Find where the given text appears and provide that cell's center as [x, y] coordinate. 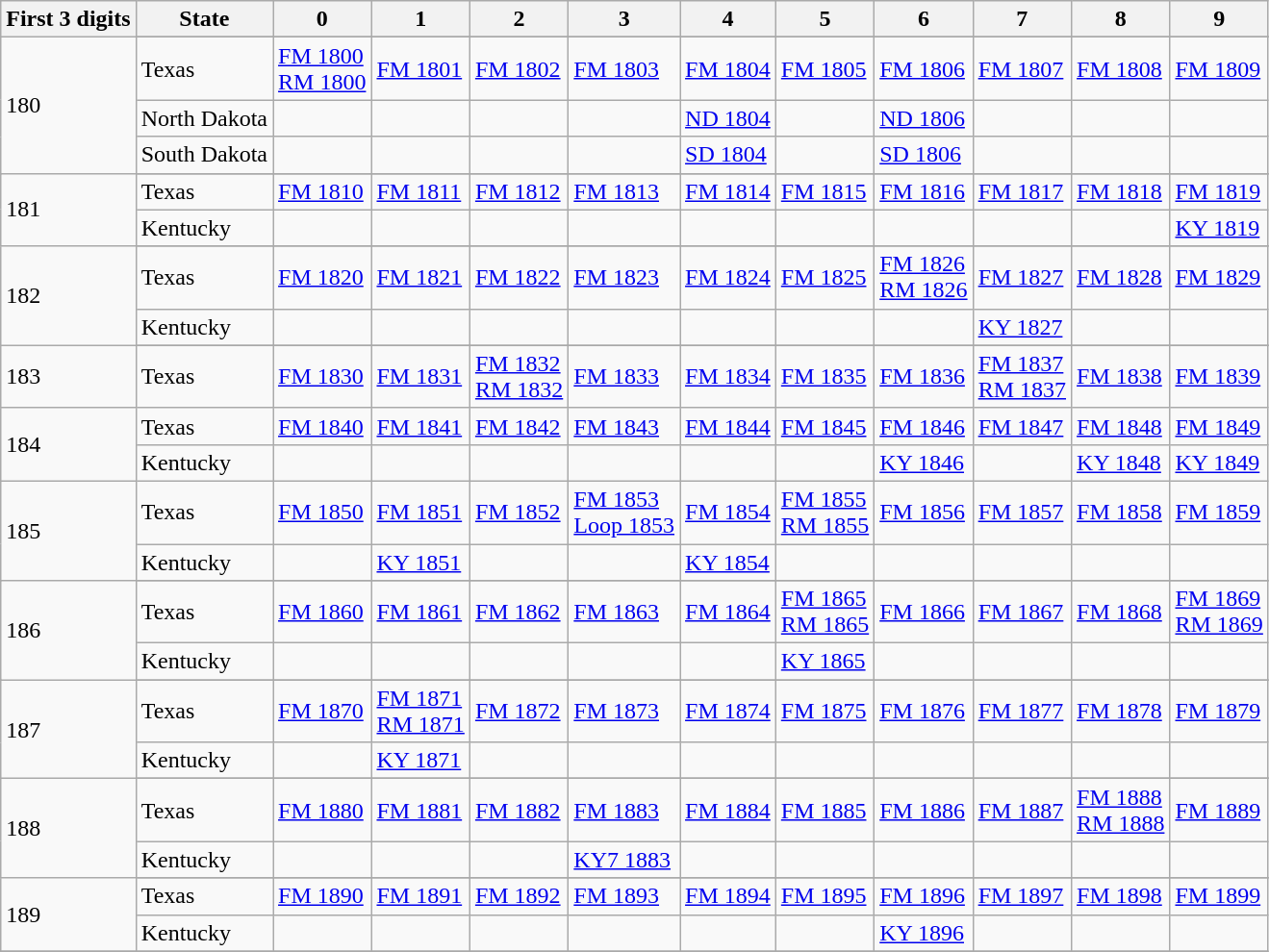
FM 1863 [624, 612]
FM 1843 [624, 426]
FM 1862 [519, 612]
FM 1853Loop 1853 [624, 512]
FM 1831 [420, 377]
FM 1872 [519, 712]
FM 1876 [924, 712]
KY 1896 [924, 933]
FM 1858 [1121, 512]
FM 1846 [924, 426]
South Dakota [204, 155]
FM 1842 [519, 426]
KY 1865 [825, 662]
FM 1848 [1121, 426]
FM 1817 [1022, 191]
FM 1819 [1219, 191]
FM 1893 [624, 896]
1 [420, 19]
7 [1022, 19]
FM 1824 [728, 277]
183 [68, 377]
FM 1807 [1022, 69]
FM 1827 [1022, 277]
FM 1805 [825, 69]
FM 1882 [519, 810]
FM 1845 [825, 426]
189 [68, 914]
0 [322, 19]
2 [519, 19]
FM 1813 [624, 191]
FM 1825 [825, 277]
FM 1889 [1219, 810]
FM 1852 [519, 512]
KY 1851 [420, 563]
State [204, 19]
FM 1849 [1219, 426]
FM 1833 [624, 377]
FM 1864 [728, 612]
FM 1844 [728, 426]
FM 1877 [1022, 712]
FM 1856 [924, 512]
187 [68, 729]
FM 1829 [1219, 277]
FM 1857 [1022, 512]
FM 1822 [519, 277]
FM 1809 [1219, 69]
FM 1861 [420, 612]
180 [68, 106]
KY 1854 [728, 563]
FM 1886 [924, 810]
KY 1848 [1121, 463]
182 [68, 296]
FM 1896 [924, 896]
FM 1810 [322, 191]
8 [1121, 19]
FM 1851 [420, 512]
FM 1874 [728, 712]
KY7 1883 [624, 860]
FM 1839 [1219, 377]
ND 1806 [924, 118]
188 [68, 829]
186 [68, 631]
FM 1850 [322, 512]
KY 1846 [924, 463]
5 [825, 19]
FM 1800RM 1800 [322, 69]
SD 1804 [728, 155]
4 [728, 19]
FM 1898 [1121, 896]
FM 1883 [624, 810]
FM 1804 [728, 69]
FM 1899 [1219, 896]
FM 1860 [322, 612]
FM 1802 [519, 69]
KY 1871 [420, 761]
FM 1880 [322, 810]
FM 1869RM 1869 [1219, 612]
184 [68, 444]
FM 1812 [519, 191]
FM 1803 [624, 69]
FM 1891 [420, 896]
FM 1814 [728, 191]
FM 1879 [1219, 712]
FM 1808 [1121, 69]
FM 1818 [1121, 191]
FM 1884 [728, 810]
FM 1865RM 1865 [825, 612]
KY 1819 [1219, 228]
9 [1219, 19]
FM 1897 [1022, 896]
FM 1828 [1121, 277]
FM 1840 [322, 426]
6 [924, 19]
FM 1881 [420, 810]
FM 1873 [624, 712]
First 3 digits [68, 19]
FM 1815 [825, 191]
185 [68, 531]
FM 1834 [728, 377]
FM 1888RM 1888 [1121, 810]
KY 1849 [1219, 463]
FM 1847 [1022, 426]
KY 1827 [1022, 327]
FM 1866 [924, 612]
FM 1890 [322, 896]
FM 1841 [420, 426]
FM 1816 [924, 191]
FM 1871RM 1871 [420, 712]
FM 1826RM 1826 [924, 277]
181 [68, 210]
FM 1875 [825, 712]
FM 1835 [825, 377]
FM 1870 [322, 712]
FM 1894 [728, 896]
FM 1887 [1022, 810]
FM 1859 [1219, 512]
SD 1806 [924, 155]
FM 1878 [1121, 712]
FM 1885 [825, 810]
FM 1837RM 1837 [1022, 377]
FM 1820 [322, 277]
FM 1855RM 1855 [825, 512]
FM 1830 [322, 377]
FM 1806 [924, 69]
FM 1895 [825, 896]
FM 1821 [420, 277]
FM 1832RM 1832 [519, 377]
3 [624, 19]
FM 1838 [1121, 377]
North Dakota [204, 118]
FM 1867 [1022, 612]
FM 1801 [420, 69]
FM 1892 [519, 896]
FM 1854 [728, 512]
ND 1804 [728, 118]
FM 1836 [924, 377]
FM 1868 [1121, 612]
FM 1823 [624, 277]
FM 1811 [420, 191]
